Search for the cell housing the specified text and yield its (X, Y) center coordinate. 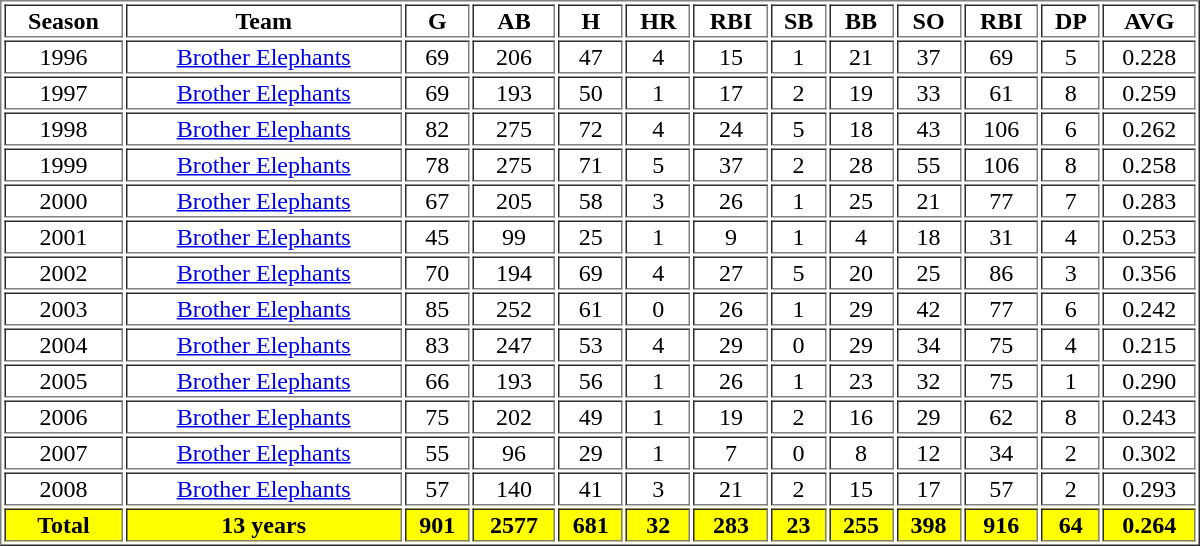
194 (514, 272)
247 (514, 344)
16 (862, 416)
13 years (264, 524)
56 (592, 380)
BB (862, 20)
96 (514, 452)
901 (438, 524)
86 (1002, 272)
1999 (63, 164)
2007 (63, 452)
72 (592, 128)
0.243 (1149, 416)
67 (438, 200)
70 (438, 272)
50 (592, 92)
78 (438, 164)
2006 (63, 416)
398 (928, 524)
DP (1071, 20)
12 (928, 452)
283 (732, 524)
0.290 (1149, 380)
AVG (1149, 20)
82 (438, 128)
0.262 (1149, 128)
49 (592, 416)
9 (732, 236)
255 (862, 524)
140 (514, 488)
2004 (63, 344)
62 (1002, 416)
85 (438, 308)
0.215 (1149, 344)
0.258 (1149, 164)
24 (732, 128)
916 (1002, 524)
99 (514, 236)
0.253 (1149, 236)
252 (514, 308)
681 (592, 524)
205 (514, 200)
0.302 (1149, 452)
202 (514, 416)
58 (592, 200)
28 (862, 164)
43 (928, 128)
206 (514, 56)
0.242 (1149, 308)
2001 (63, 236)
71 (592, 164)
1997 (63, 92)
41 (592, 488)
2008 (63, 488)
H (592, 20)
2002 (63, 272)
20 (862, 272)
0.356 (1149, 272)
1998 (63, 128)
1996 (63, 56)
2003 (63, 308)
Team (264, 20)
2577 (514, 524)
0.228 (1149, 56)
SO (928, 20)
0.259 (1149, 92)
66 (438, 380)
AB (514, 20)
2000 (63, 200)
G (438, 20)
0.283 (1149, 200)
31 (1002, 236)
2005 (63, 380)
27 (732, 272)
Total (63, 524)
33 (928, 92)
83 (438, 344)
42 (928, 308)
Season (63, 20)
47 (592, 56)
64 (1071, 524)
0.264 (1149, 524)
HR (658, 20)
0.293 (1149, 488)
53 (592, 344)
SB (798, 20)
45 (438, 236)
